Extract the [x, y] coordinate from the center of the cell holding the provided text.  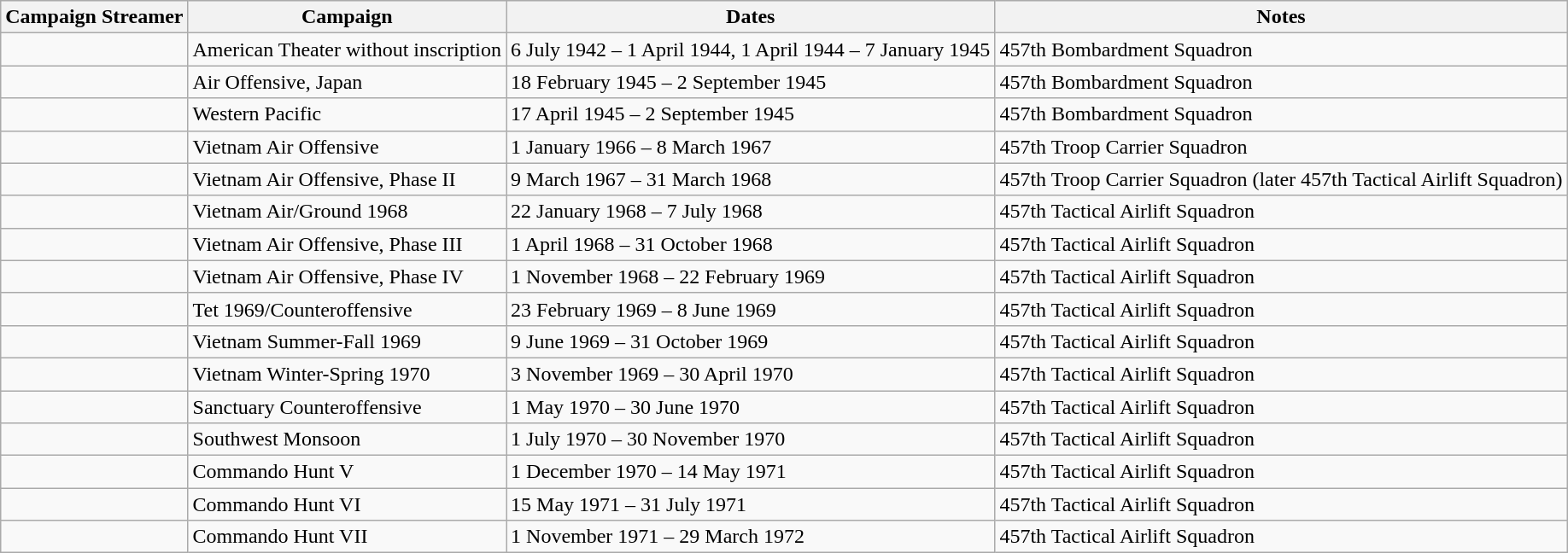
Air Offensive, Japan [347, 82]
Vietnam Air Offensive, Phase IV [347, 276]
9 June 1969 – 31 October 1969 [751, 341]
3 November 1969 – 30 April 1970 [751, 374]
6 July 1942 – 1 April 1944, 1 April 1944 – 7 January 1945 [751, 49]
Commando Hunt VI [347, 504]
1 July 1970 – 30 November 1970 [751, 439]
9 March 1967 – 31 March 1968 [751, 179]
22 January 1968 – 7 July 1968 [751, 212]
17 April 1945 – 2 September 1945 [751, 114]
Campaign Streamer [94, 17]
Vietnam Air Offensive [347, 147]
1 November 1968 – 22 February 1969 [751, 276]
457th Troop Carrier Squadron (later 457th Tactical Airlift Squadron) [1281, 179]
1 April 1968 – 31 October 1968 [751, 244]
Commando Hunt VII [347, 537]
Vietnam Summer-Fall 1969 [347, 341]
Tet 1969/Counteroffensive [347, 309]
Dates [751, 17]
Commando Hunt V [347, 472]
Vietnam Air Offensive, Phase II [347, 179]
Southwest Monsoon [347, 439]
457th Troop Carrier Squadron [1281, 147]
1 May 1970 – 30 June 1970 [751, 407]
Western Pacific [347, 114]
Notes [1281, 17]
18 February 1945 – 2 September 1945 [751, 82]
1 November 1971 – 29 March 1972 [751, 537]
Vietnam Winter-Spring 1970 [347, 374]
15 May 1971 – 31 July 1971 [751, 504]
23 February 1969 – 8 June 1969 [751, 309]
Vietnam Air Offensive, Phase III [347, 244]
1 December 1970 – 14 May 1971 [751, 472]
Vietnam Air/Ground 1968 [347, 212]
American Theater without inscription [347, 49]
Sanctuary Counteroffensive [347, 407]
Campaign [347, 17]
1 January 1966 – 8 March 1967 [751, 147]
